From the cell containing the given text, extract its center point as (x, y) coordinate. 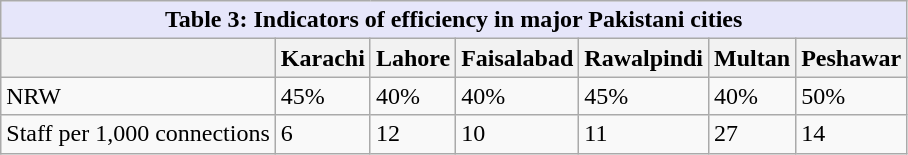
11 (644, 134)
Rawalpindi (644, 58)
Table 3: Indicators of efficiency in major Pakistani cities (454, 20)
Staff per 1,000 connections (138, 134)
Multan (752, 58)
NRW (138, 96)
12 (412, 134)
Peshawar (852, 58)
Lahore (412, 58)
Faisalabad (518, 58)
6 (322, 134)
14 (852, 134)
27 (752, 134)
10 (518, 134)
50% (852, 96)
Karachi (322, 58)
